Return (x, y) of the center of cell containing provided text 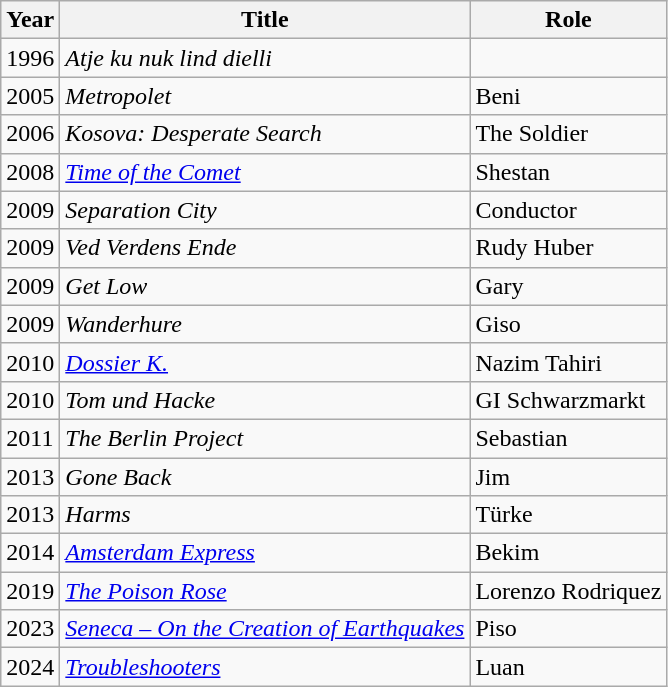
Metropolet (265, 96)
2011 (30, 438)
Atje ku nuk lind dielli (265, 58)
Jim (568, 477)
Harms (265, 515)
Beni (568, 96)
2023 (30, 629)
Conductor (568, 210)
Troubleshooters (265, 667)
GI Schwarzmarkt (568, 400)
2008 (30, 172)
Amsterdam Express (265, 553)
2024 (30, 667)
The Berlin Project (265, 438)
Time of the Comet (265, 172)
Giso (568, 324)
Tom und Hacke (265, 400)
Year (30, 20)
2019 (30, 591)
Bekim (568, 553)
Ved Verdens Ende (265, 248)
Gary (568, 286)
Separation City (265, 210)
Get Low (265, 286)
Wanderhure (265, 324)
Rudy Huber (568, 248)
Gone Back (265, 477)
Kosova: Desperate Search (265, 134)
Seneca – On the Creation of Earthquakes (265, 629)
2005 (30, 96)
Luan (568, 667)
1996 (30, 58)
Türke (568, 515)
Piso (568, 629)
The Soldier (568, 134)
Sebastian (568, 438)
Title (265, 20)
The Poison Rose (265, 591)
2014 (30, 553)
2006 (30, 134)
Lorenzo Rodriquez (568, 591)
Nazim Tahiri (568, 362)
Dossier K. (265, 362)
Role (568, 20)
Shestan (568, 172)
